Return (x, y) of the center of cell containing provided text 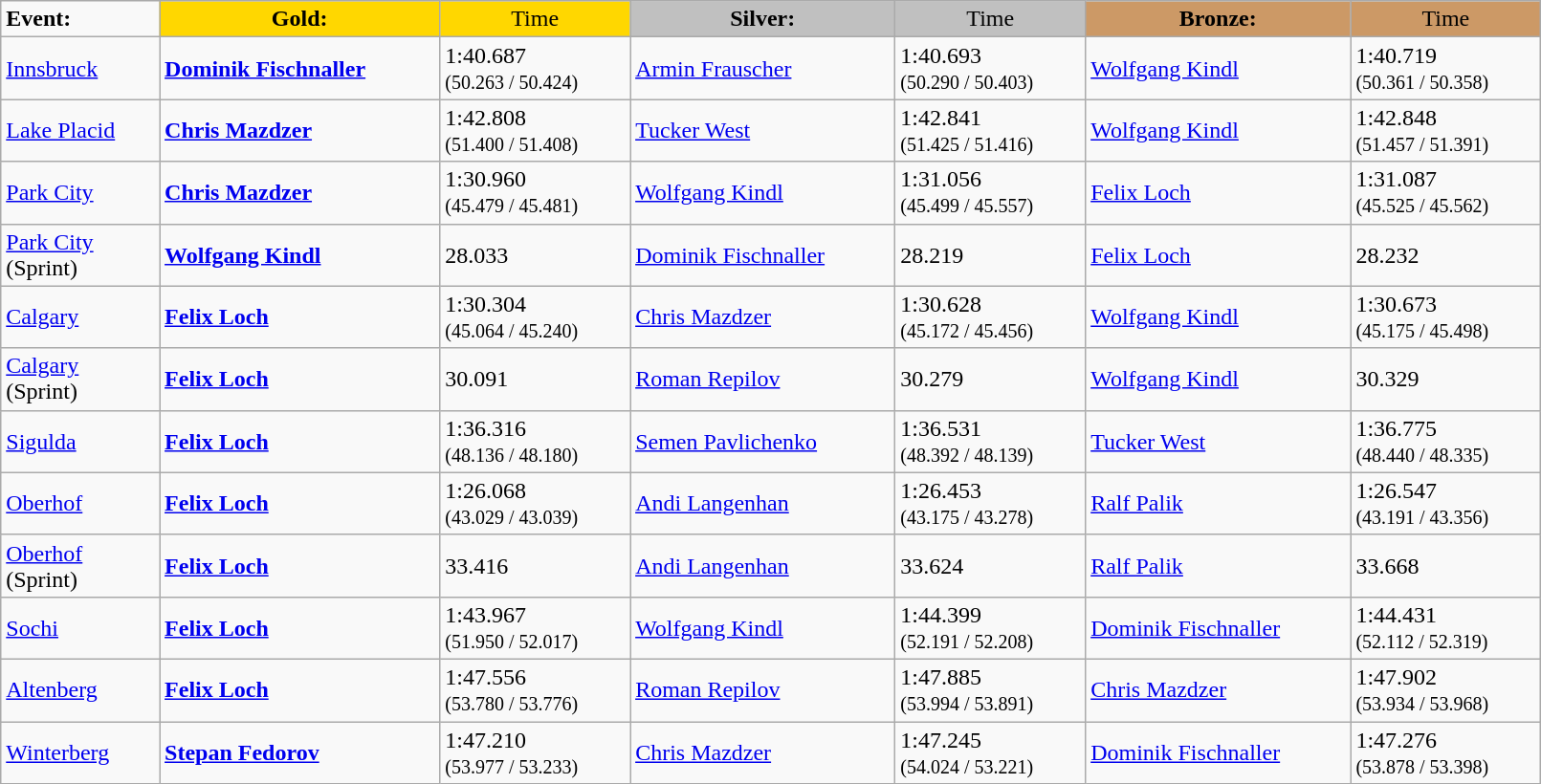
1:47.245(54.024 / 53.221) (991, 751)
Sochi (80, 627)
Calgary (80, 317)
33.416 (536, 566)
1:30.304(45.064 / 45.240) (536, 317)
1:42.808(51.400 / 51.408) (536, 130)
1:42.848(51.457 / 51.391) (1446, 130)
1:30.628(45.172 / 45.456) (991, 317)
1:30.960(45.479 / 45.481) (536, 193)
Innsbruck (80, 69)
1:36.316(48.136 / 48.180) (536, 442)
1:31.087(45.525 / 45.562) (1446, 193)
Bronze: (1219, 19)
Oberhof (80, 503)
1:31.056(45.499 / 45.557) (991, 193)
28.033 (536, 254)
1:26.547(43.191 / 43.356) (1446, 503)
Park City (80, 193)
1:40.687(50.263 / 50.424) (536, 69)
Oberhof(Sprint) (80, 566)
33.668 (1446, 566)
1:36.775(48.440 / 48.335) (1446, 442)
1:40.719(50.361 / 50.358) (1446, 69)
Calgary(Sprint) (80, 379)
30.091 (536, 379)
1:47.556(53.780 / 53.776) (536, 690)
1:47.885(53.994 / 53.891) (991, 690)
1:44.431(52.112 / 52.319) (1446, 627)
1:47.210(53.977 / 53.233) (536, 751)
1:43.967(51.950 / 52.017) (536, 627)
1:26.453(43.175 / 43.278) (991, 503)
Lake Placid (80, 130)
1:47.902(53.934 / 53.968) (1446, 690)
28.232 (1446, 254)
28.219 (991, 254)
30.329 (1446, 379)
Semen Pavlichenko (763, 442)
Gold: (300, 19)
33.624 (991, 566)
Stepan Fedorov (300, 751)
Silver: (763, 19)
1:26.068(43.029 / 43.039) (536, 503)
30.279 (991, 379)
1:36.531(48.392 / 48.139) (991, 442)
Altenberg (80, 690)
Winterberg (80, 751)
1:30.673(45.175 / 45.498) (1446, 317)
1:47.276(53.878 / 53.398) (1446, 751)
Armin Frauscher (763, 69)
Sigulda (80, 442)
Park City(Sprint) (80, 254)
1:44.399(52.191 / 52.208) (991, 627)
Event: (80, 19)
1:40.693(50.290 / 50.403) (991, 69)
1:42.841(51.425 / 51.416) (991, 130)
